Provide the [x, y] coordinate of the cell's center where the given text is located.  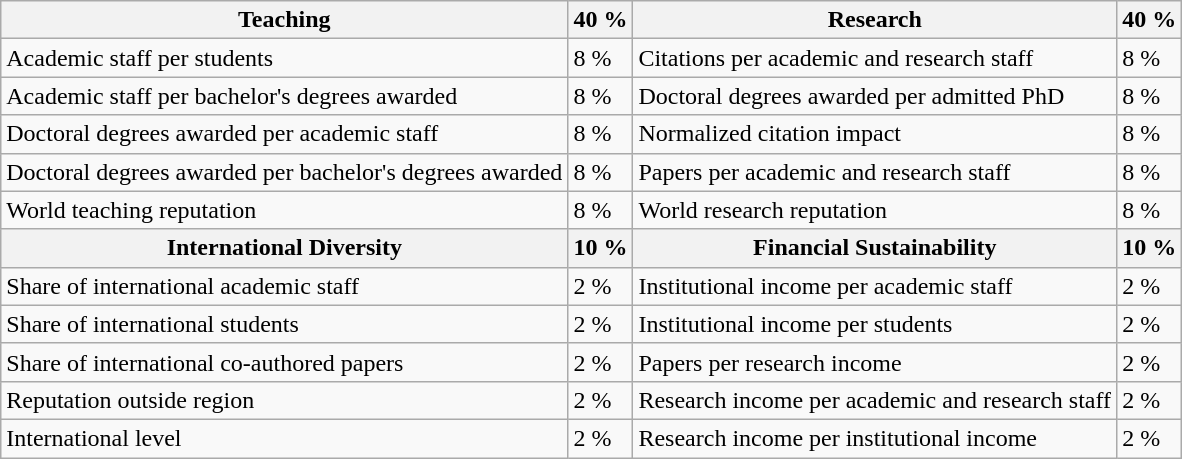
World research reputation [875, 210]
World teaching reputation [284, 210]
Doctoral degrees awarded per bachelor's degrees awarded [284, 172]
Doctoral degrees awarded per academic staff [284, 134]
Research income per academic and research staff [875, 400]
Papers per research income [875, 362]
Academic staff per students [284, 58]
International level [284, 438]
Teaching [284, 20]
Share of international co-authored papers [284, 362]
International Diversity [284, 248]
Doctoral degrees awarded per admitted PhD [875, 96]
Papers per academic and research staff [875, 172]
Institutional income per academic staff [875, 286]
Reputation outside region [284, 400]
Research income per institutional income [875, 438]
Academic staff per bachelor's degrees awarded [284, 96]
Research [875, 20]
Share of international students [284, 324]
Citations per academic and research staff [875, 58]
Financial Sustainability [875, 248]
Normalized citation impact [875, 134]
Institutional income per students [875, 324]
Share of international academic staff [284, 286]
